Extract the (X, Y) coordinate from the center of the cell holding the provided text.  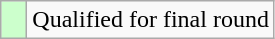
Qualified for final round (151, 20)
